Return the [X, Y] coordinate for the center point of the cell that contains the specified text.  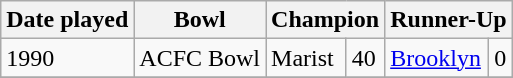
Bowl [200, 20]
1990 [68, 58]
Date played [68, 20]
Brooklyn [437, 58]
40 [365, 58]
Marist [306, 58]
Runner-Up [449, 20]
ACFC Bowl [200, 58]
0 [501, 58]
Champion [326, 20]
